Find where the given text appears and provide that cell's center as (x, y) coordinate. 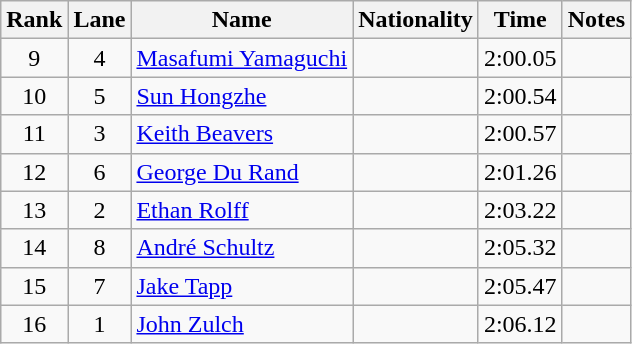
13 (34, 210)
7 (100, 286)
2:03.22 (520, 210)
2:00.05 (520, 58)
10 (34, 96)
Name (242, 20)
2:00.57 (520, 134)
Jake Tapp (242, 286)
2:06.12 (520, 324)
Masafumi Yamaguchi (242, 58)
André Schultz (242, 248)
8 (100, 248)
Keith Beavers (242, 134)
2:00.54 (520, 96)
Ethan Rolff (242, 210)
4 (100, 58)
5 (100, 96)
3 (100, 134)
9 (34, 58)
Rank (34, 20)
2 (100, 210)
6 (100, 172)
14 (34, 248)
George Du Rand (242, 172)
Lane (100, 20)
2:05.47 (520, 286)
12 (34, 172)
1 (100, 324)
16 (34, 324)
Notes (596, 20)
15 (34, 286)
2:01.26 (520, 172)
John Zulch (242, 324)
11 (34, 134)
Sun Hongzhe (242, 96)
Time (520, 20)
2:05.32 (520, 248)
Nationality (416, 20)
